Identify which cell holds the provided text, then report its (X, Y) central coordinate. 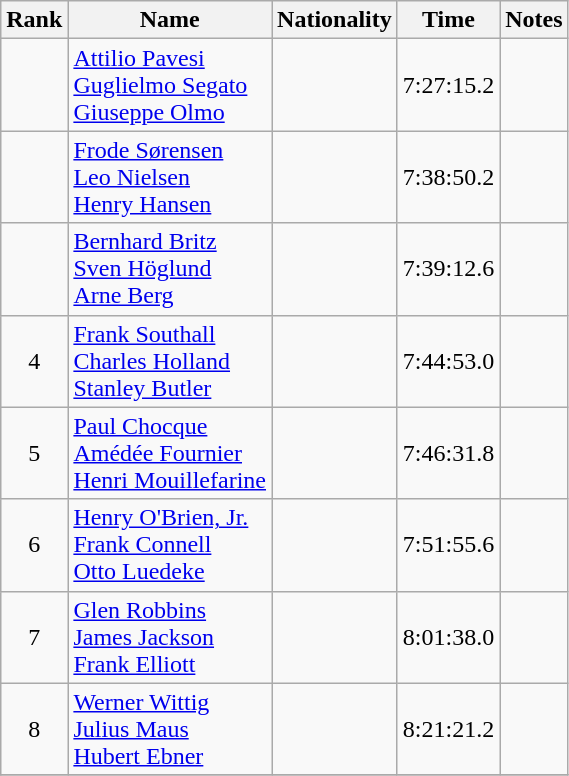
Time (448, 20)
7:27:15.2 (448, 85)
7:51:55.6 (448, 545)
4 (34, 361)
7 (34, 637)
Notes (534, 20)
7:39:12.6 (448, 269)
Nationality (335, 20)
7:38:50.2 (448, 177)
7:46:31.8 (448, 453)
Rank (34, 20)
8:01:38.0 (448, 637)
Werner WittigJulius MausHubert Ebner (170, 729)
Henry O'Brien, Jr.Frank ConnellOtto Luedeke (170, 545)
8:21:21.2 (448, 729)
Glen RobbinsJames JacksonFrank Elliott (170, 637)
Frank SouthallCharles HollandStanley Butler (170, 361)
Bernhard BritzSven HöglundArne Berg (170, 269)
5 (34, 453)
7:44:53.0 (448, 361)
Frode SørensenLeo NielsenHenry Hansen (170, 177)
Name (170, 20)
Paul ChocqueAmédée FournierHenri Mouillefarine (170, 453)
8 (34, 729)
6 (34, 545)
Attilio PavesiGuglielmo SegatoGiuseppe Olmo (170, 85)
